Extract the [x, y] coordinate from the center of the cell holding the provided text.  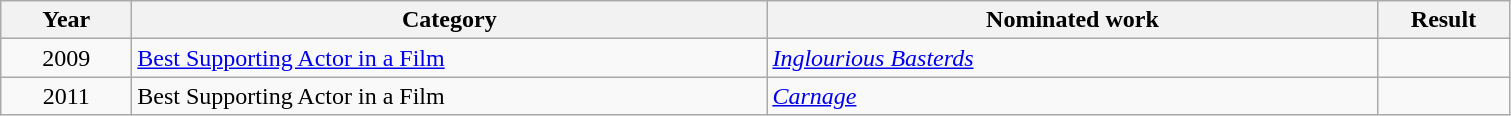
Result [1444, 20]
Inglourious Basterds [1072, 58]
Nominated work [1072, 20]
Category [450, 20]
2011 [66, 96]
2009 [66, 58]
Carnage [1072, 96]
Year [66, 20]
